Identify which cell holds the provided text, then report its [x, y] central coordinate. 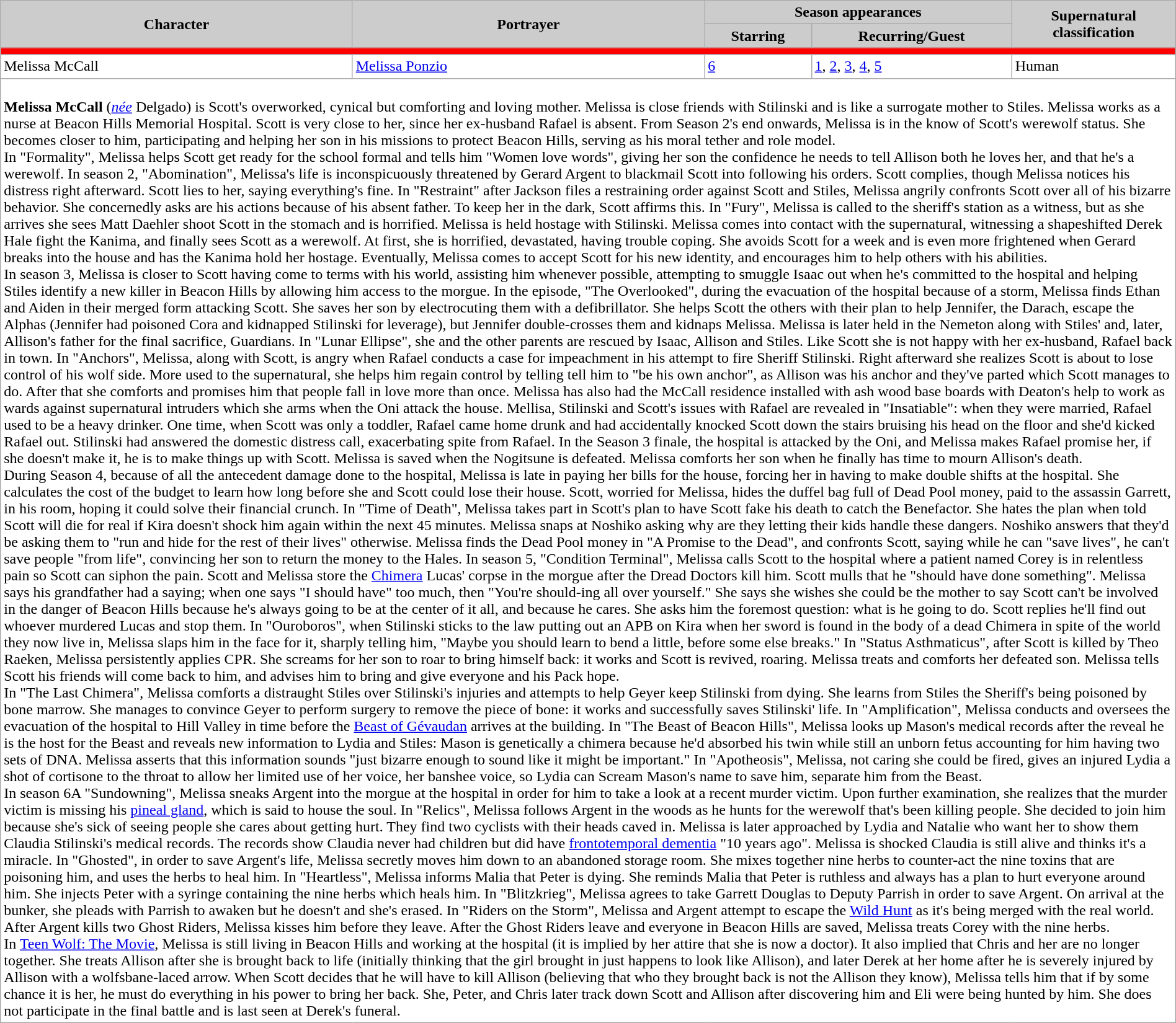
1, 2, 3, 4, 5 [912, 66]
Recurring/Guest [912, 36]
Human [1094, 66]
Starring [758, 36]
Portrayer [528, 24]
Supernatural classification [1094, 24]
Melissa Ponzio [528, 66]
6 [758, 66]
Season appearances [858, 12]
Melissa McCall [176, 66]
Character [176, 24]
